Locate the cell with the specified text and output its (X, Y) center coordinate. 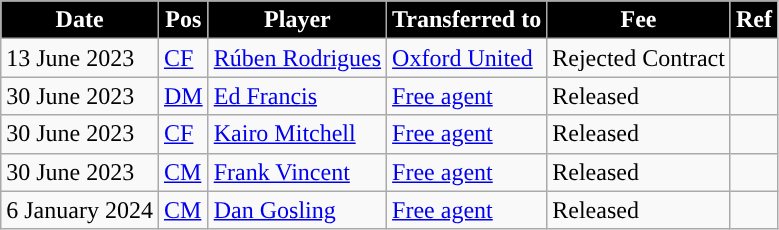
Rejected Contract (639, 58)
Dan Gosling (297, 210)
Frank Vincent (297, 172)
Date (80, 20)
Ref (754, 20)
Oxford United (467, 58)
Transferred to (467, 20)
6 January 2024 (80, 210)
DM (183, 96)
Player (297, 20)
Rúben Rodrigues (297, 58)
Pos (183, 20)
Ed Francis (297, 96)
Fee (639, 20)
13 June 2023 (80, 58)
Kairo Mitchell (297, 134)
